For the text-containing cell, return its midpoint in (x, y) coordinate format. 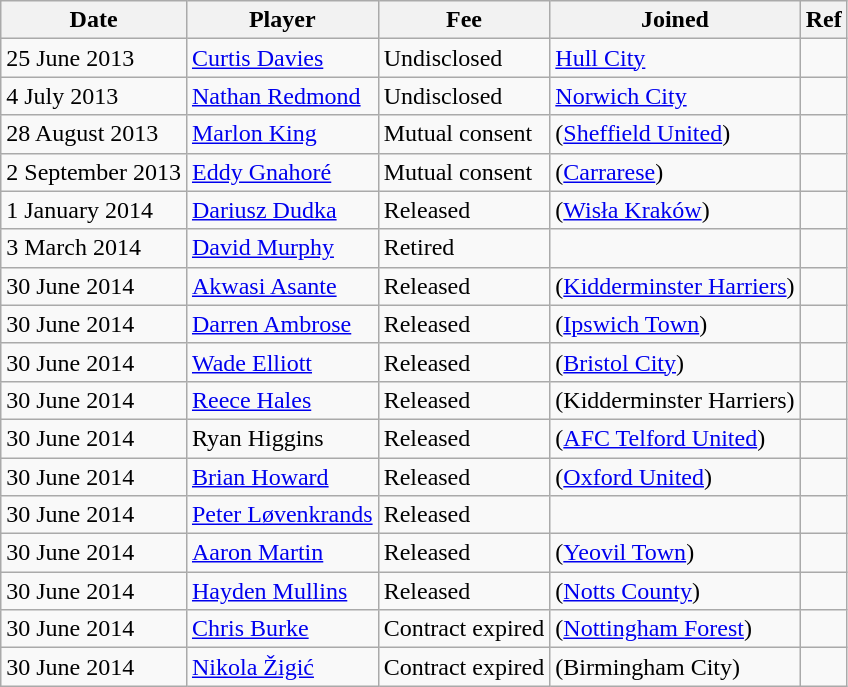
Nikola Žigić (282, 667)
Hull City (675, 58)
Ryan Higgins (282, 438)
(Ipswich Town) (675, 324)
Ref (824, 20)
Nathan Redmond (282, 96)
Reece Hales (282, 400)
(Sheffield United) (675, 134)
2 September 2013 (94, 172)
(Oxford United) (675, 477)
(Wisła Kraków) (675, 210)
Fee (464, 20)
(Bristol City) (675, 362)
4 July 2013 (94, 96)
Wade Elliott (282, 362)
25 June 2013 (94, 58)
Joined (675, 20)
Aaron Martin (282, 553)
Chris Burke (282, 629)
Retired (464, 248)
28 August 2013 (94, 134)
Eddy Gnahoré (282, 172)
3 March 2014 (94, 248)
Curtis Davies (282, 58)
Peter Løvenkrands (282, 515)
1 January 2014 (94, 210)
Brian Howard (282, 477)
(Nottingham Forest) (675, 629)
Date (94, 20)
Marlon King (282, 134)
(Birmingham City) (675, 667)
(AFC Telford United) (675, 438)
Hayden Mullins (282, 591)
Player (282, 20)
David Murphy (282, 248)
Akwasi Asante (282, 286)
(Yeovil Town) (675, 553)
(Carrarese) (675, 172)
(Notts County) (675, 591)
Darren Ambrose (282, 324)
Norwich City (675, 96)
Dariusz Dudka (282, 210)
